Identify which cell holds the provided text, then report its (x, y) central coordinate. 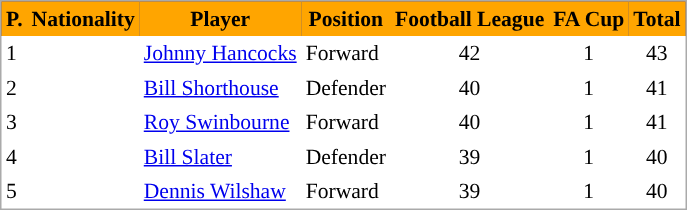
3 (15, 122)
Nationality (83, 19)
FA Cup (589, 19)
5 (15, 191)
Total (657, 19)
43 (657, 53)
4 (15, 157)
Player (220, 19)
Bill Slater (220, 157)
Position (346, 19)
Dennis Wilshaw (220, 191)
Johnny Hancocks (220, 53)
Roy Swinbourne (220, 122)
42 (469, 53)
Bill Shorthouse (220, 87)
P. (15, 19)
Football League (469, 19)
2 (15, 87)
